Determine the [X, Y] coordinate at the center of the cell enclosing the given text.  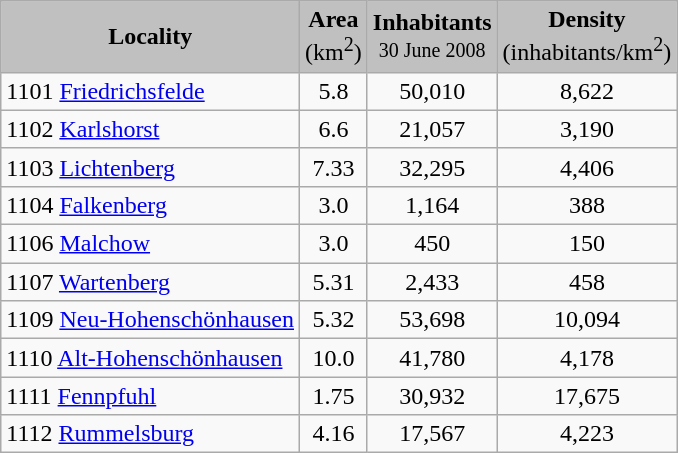
7.33 [334, 167]
Inhabitants30 June 2008 [432, 37]
5.31 [334, 282]
21,057 [432, 129]
Area (km2) [334, 37]
41,780 [432, 358]
Locality [150, 37]
17,675 [587, 396]
1102 Karlshorst [150, 129]
450 [432, 244]
1101 Friedrichsfelde [150, 91]
32,295 [432, 167]
53,698 [432, 320]
4,223 [587, 434]
150 [587, 244]
8,622 [587, 91]
2,433 [432, 282]
1111 Fennpfuhl [150, 396]
1107 Wartenberg [150, 282]
1,164 [432, 205]
30,932 [432, 396]
1.75 [334, 396]
4,178 [587, 358]
10.0 [334, 358]
17,567 [432, 434]
4.16 [334, 434]
1112 Rummelsburg [150, 434]
10,094 [587, 320]
3,190 [587, 129]
5.32 [334, 320]
1104 Falkenberg [150, 205]
50,010 [432, 91]
1103 Lichtenberg [150, 167]
1110 Alt-Hohenschönhausen [150, 358]
Density(inhabitants/km2) [587, 37]
6.6 [334, 129]
388 [587, 205]
1106 Malchow [150, 244]
1109 Neu-Hohenschönhausen [150, 320]
458 [587, 282]
5.8 [334, 91]
4,406 [587, 167]
